For the text-containing cell, return its midpoint in [x, y] coordinate format. 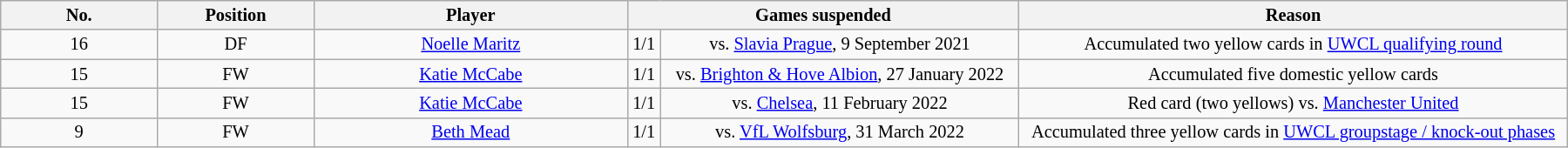
Player [470, 15]
16 [79, 44]
Games suspended [823, 15]
9 [79, 132]
vs. Brighton & Hove Albion, 27 January 2022 [840, 74]
Red card (two yellows) vs. Manchester United [1293, 103]
vs. VfL Wolfsburg, 31 March 2022 [840, 132]
Accumulated two yellow cards in UWCL qualifying round [1293, 44]
Beth Mead [470, 132]
vs. Slavia Prague, 9 September 2021 [840, 44]
Reason [1293, 15]
vs. Chelsea, 11 February 2022 [840, 103]
Accumulated three yellow cards in UWCL groupstage / knock-out phases [1293, 132]
DF [236, 44]
Position [236, 15]
No. [79, 15]
Accumulated five domestic yellow cards [1293, 74]
Noelle Maritz [470, 44]
